From the cell containing the given text, extract its center point as [X, Y] coordinate. 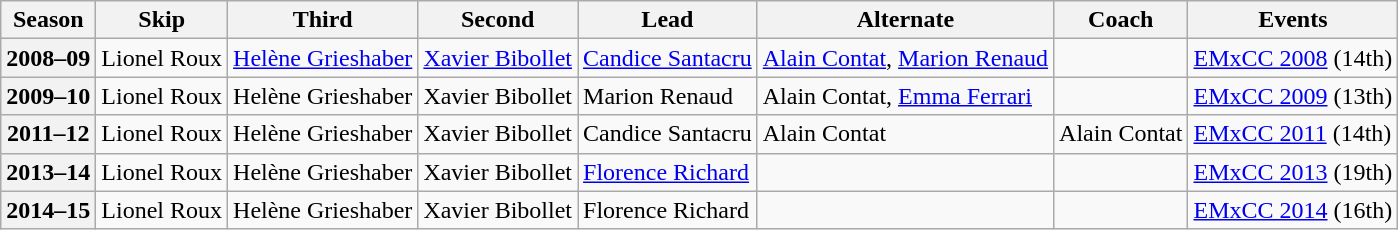
2013–14 [48, 172]
EMxCC 2008 (14th) [1293, 58]
Events [1293, 20]
Coach [1121, 20]
Season [48, 20]
Skip [162, 20]
Alain Contat, Marion Renaud [905, 58]
EMxCC 2011 (14th) [1293, 134]
EMxCC 2014 (16th) [1293, 210]
EMxCC 2009 (13th) [1293, 96]
2009–10 [48, 96]
Alain Contat, Emma Ferrari [905, 96]
2011–12 [48, 134]
Third [323, 20]
Marion Renaud [668, 96]
Lead [668, 20]
2014–15 [48, 210]
Alternate [905, 20]
Second [498, 20]
EMxCC 2013 (19th) [1293, 172]
2008–09 [48, 58]
